Return the [x, y] coordinate for the center point of the cell that contains the specified text.  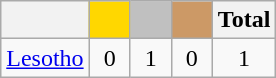
Lesotho [45, 58]
Total [244, 20]
